Scan for the cell matching the given text and deliver its (x, y) coordinate at center. 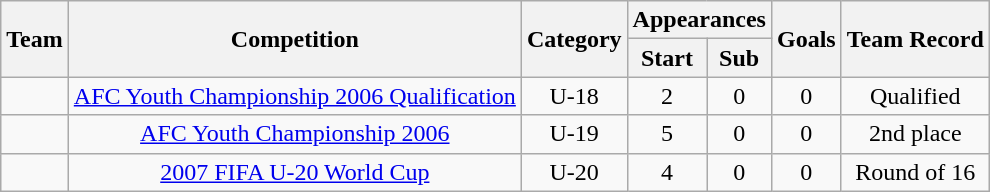
Competition (294, 39)
4 (667, 172)
2007 FIFA U-20 World Cup (294, 172)
AFC Youth Championship 2006 Qualification (294, 96)
5 (667, 134)
U-18 (574, 96)
2 (667, 96)
Team (35, 39)
Start (667, 58)
Sub (740, 58)
U-20 (574, 172)
Qualified (915, 96)
2nd place (915, 134)
Category (574, 39)
Appearances (699, 20)
Round of 16 (915, 172)
AFC Youth Championship 2006 (294, 134)
Team Record (915, 39)
Goals (806, 39)
U-19 (574, 134)
